Extract the (X, Y) coordinate from the center of the cell holding the provided text.  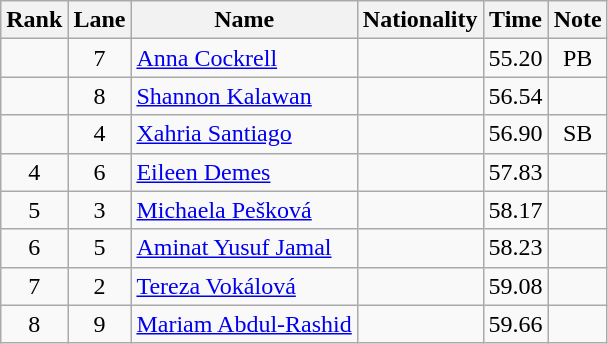
SB (578, 134)
56.90 (516, 134)
57.83 (516, 172)
Time (516, 20)
59.08 (516, 286)
3 (100, 210)
58.17 (516, 210)
Xahria Santiago (244, 134)
Eileen Demes (244, 172)
Rank (34, 20)
Aminat Yusuf Jamal (244, 248)
Lane (100, 20)
55.20 (516, 58)
Anna Cockrell (244, 58)
Mariam Abdul-Rashid (244, 324)
Note (578, 20)
Tereza Vokálová (244, 286)
Name (244, 20)
59.66 (516, 324)
Shannon Kalawan (244, 96)
58.23 (516, 248)
9 (100, 324)
PB (578, 58)
Michaela Pešková (244, 210)
56.54 (516, 96)
2 (100, 286)
Nationality (420, 20)
